Locate the cell with the specified text and output its (x, y) center coordinate. 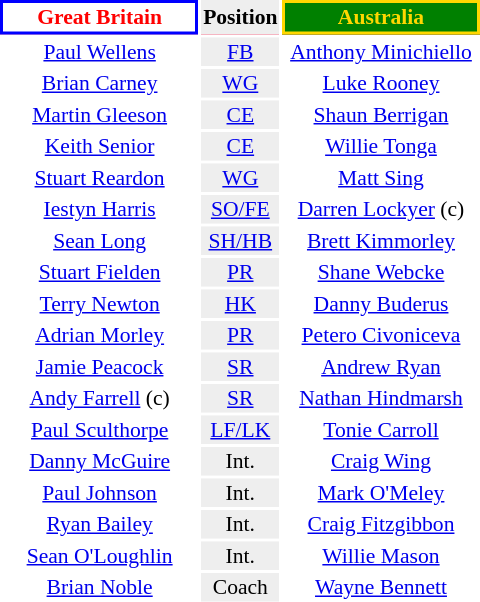
Coach (240, 587)
Nathan Hindmarsh (381, 398)
Jamie Peacock (100, 366)
Brett Kimmorley (381, 240)
Wayne Bennett (381, 587)
Terry Newton (100, 304)
FB (240, 52)
Martin Gleeson (100, 114)
Willie Mason (381, 556)
Brian Carney (100, 83)
Ryan Bailey (100, 524)
Matt Sing (381, 178)
Petero Civoniceva (381, 335)
Brian Noble (100, 587)
Shaun Berrigan (381, 114)
Andy Farrell (c) (100, 398)
Shane Webcke (381, 272)
SO/FE (240, 209)
Danny Buderus (381, 304)
Craig Wing (381, 461)
Anthony Minichiello (381, 52)
Great Britain (100, 17)
Willie Tonga (381, 146)
Danny McGuire (100, 461)
Darren Lockyer (c) (381, 209)
Andrew Ryan (381, 366)
LF/LK (240, 430)
Paul Sculthorpe (100, 430)
Position (240, 17)
Luke Rooney (381, 83)
Sean Long (100, 240)
SH/HB (240, 240)
HK (240, 304)
Iestyn Harris (100, 209)
Sean O'Loughlin (100, 556)
Stuart Fielden (100, 272)
Paul Johnson (100, 492)
Mark O'Meley (381, 492)
Paul Wellens (100, 52)
Tonie Carroll (381, 430)
Stuart Reardon (100, 178)
Adrian Morley (100, 335)
Craig Fitzgibbon (381, 524)
Keith Senior (100, 146)
Australia (381, 17)
